Return [X, Y] of the center of cell containing provided text 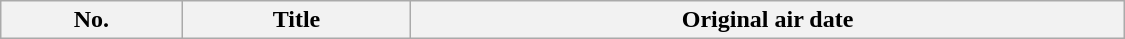
No. [92, 20]
Title [296, 20]
Original air date [768, 20]
